Find where the given text appears and provide that cell's center as (X, Y) coordinate. 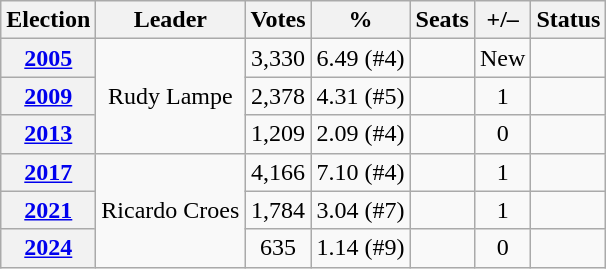
Leader (170, 20)
2,378 (278, 96)
2021 (48, 210)
2024 (48, 248)
635 (278, 248)
1,209 (278, 134)
2017 (48, 172)
Election (48, 20)
1,784 (278, 210)
7.10 (#4) (360, 172)
New (502, 58)
Status (568, 20)
1.14 (#9) (360, 248)
% (360, 20)
3.04 (#7) (360, 210)
4,166 (278, 172)
+/– (502, 20)
2.09 (#4) (360, 134)
6.49 (#4) (360, 58)
Ricardo Croes (170, 210)
3,330 (278, 58)
2013 (48, 134)
Rudy Lampe (170, 96)
4.31 (#5) (360, 96)
Votes (278, 20)
2009 (48, 96)
2005 (48, 58)
Seats (442, 20)
